Extract the (X, Y) coordinate from the center of the cell holding the provided text.  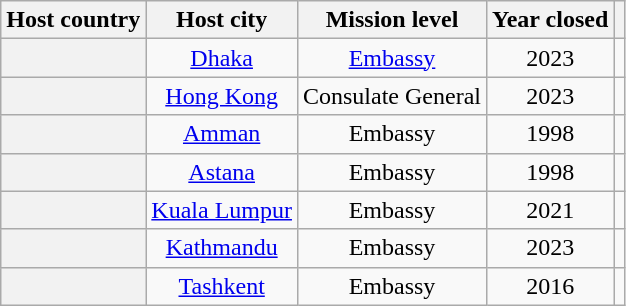
Mission level (392, 20)
Host city (222, 20)
Hong Kong (222, 96)
Dhaka (222, 58)
Tashkent (222, 286)
2021 (550, 210)
2016 (550, 286)
Kathmandu (222, 248)
Amman (222, 134)
Year closed (550, 20)
Consulate General (392, 96)
Host country (74, 20)
Kuala Lumpur (222, 210)
Astana (222, 172)
